For the text-containing cell, return its midpoint in [X, Y] coordinate format. 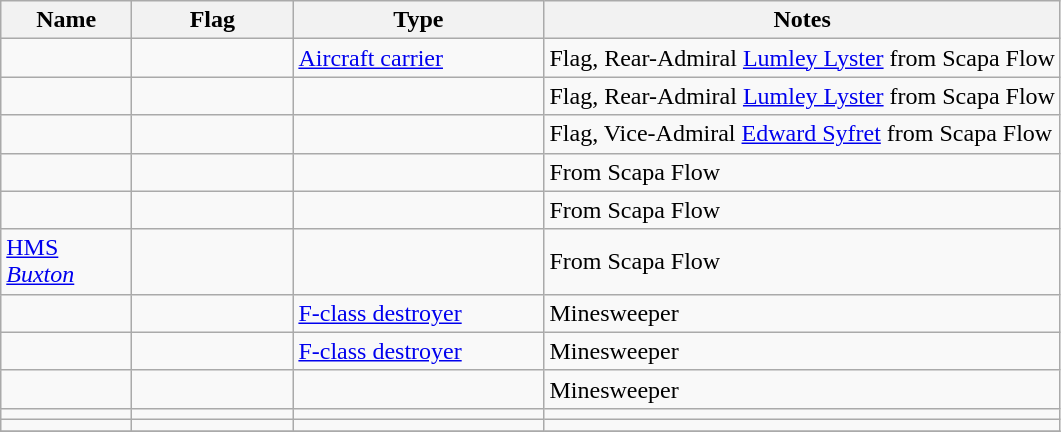
Type [418, 20]
Aircraft carrier [418, 58]
Flag, Vice-Admiral Edward Syfret from Scapa Flow [802, 134]
HMS Buxton [66, 262]
Notes [802, 20]
Name [66, 20]
Flag [212, 20]
